For the text-containing cell, return its midpoint in (x, y) coordinate format. 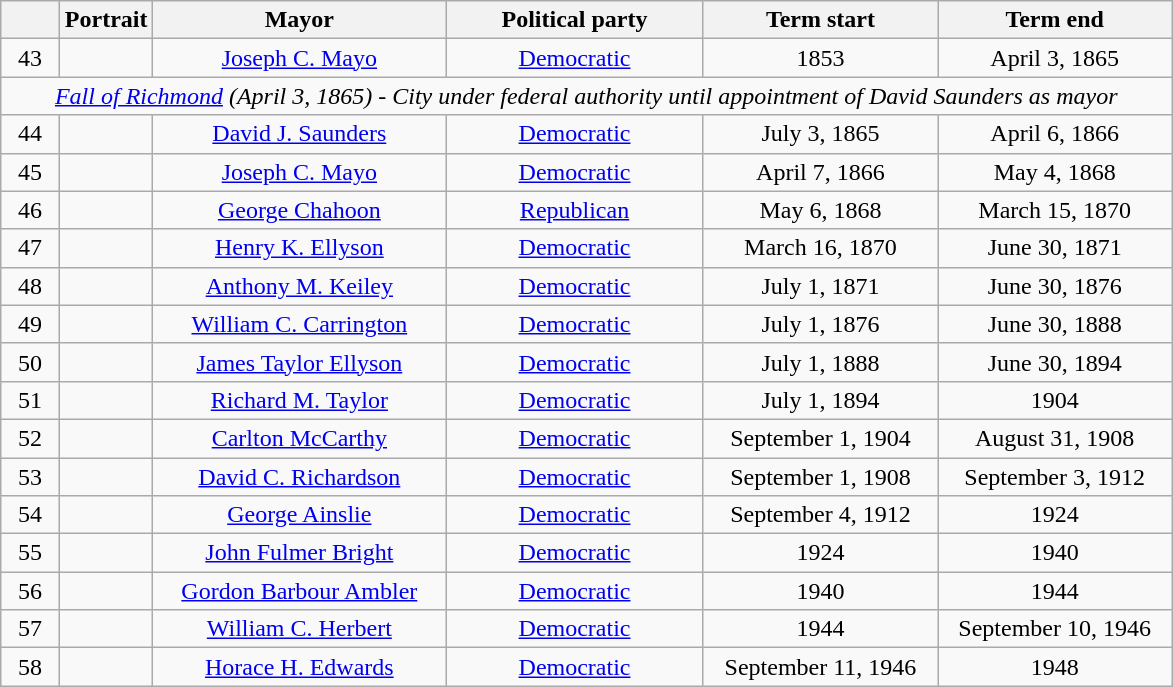
47 (30, 248)
July 1, 1876 (820, 324)
John Fulmer Bright (300, 553)
George Chahoon (300, 210)
Gordon Barbour Ambler (300, 591)
43 (30, 58)
April 7, 1866 (820, 172)
August 31, 1908 (1055, 438)
56 (30, 591)
June 30, 1888 (1055, 324)
April 3, 1865 (1055, 58)
William C. Carrington (300, 324)
44 (30, 134)
53 (30, 477)
57 (30, 629)
Term end (1055, 20)
49 (30, 324)
Portrait (106, 20)
Horace H. Edwards (300, 667)
50 (30, 362)
September 1, 1904 (820, 438)
June 30, 1876 (1055, 286)
March 15, 1870 (1055, 210)
51 (30, 400)
Richard M. Taylor (300, 400)
Fall of Richmond (April 3, 1865) - City under federal authority until appointment of David Saunders as mayor (586, 96)
July 1, 1871 (820, 286)
Mayor (300, 20)
David C. Richardson (300, 477)
June 30, 1894 (1055, 362)
58 (30, 667)
George Ainslie (300, 515)
52 (30, 438)
September 10, 1946 (1055, 629)
45 (30, 172)
54 (30, 515)
July 3, 1865 (820, 134)
48 (30, 286)
46 (30, 210)
September 3, 1912 (1055, 477)
Political party (575, 20)
September 1, 1908 (820, 477)
September 4, 1912 (820, 515)
David J. Saunders (300, 134)
William C. Herbert (300, 629)
Anthony M. Keiley (300, 286)
55 (30, 553)
June 30, 1871 (1055, 248)
1904 (1055, 400)
1853 (820, 58)
Carlton McCarthy (300, 438)
May 4, 1868 (1055, 172)
Term start (820, 20)
May 6, 1868 (820, 210)
James Taylor Ellyson (300, 362)
September 11, 1946 (820, 667)
March 16, 1870 (820, 248)
Republican (575, 210)
July 1, 1888 (820, 362)
July 1, 1894 (820, 400)
1948 (1055, 667)
April 6, 1866 (1055, 134)
Henry K. Ellyson (300, 248)
